Capture the cell that displays the provided text and extract its (x, y) central coordinate. 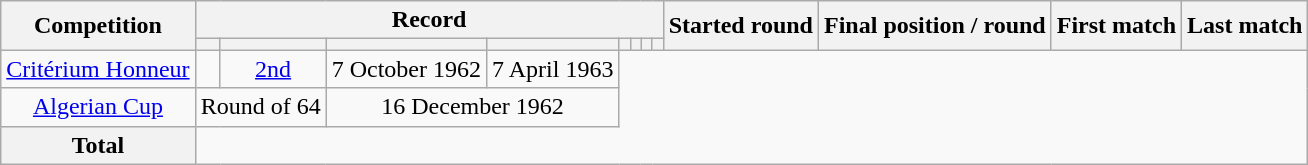
Last match (1245, 26)
Final position / round (936, 26)
Round of 64 (260, 107)
Algerian Cup (98, 107)
First match (1116, 26)
Started round (740, 26)
Record (429, 20)
2nd (273, 69)
16 December 1962 (472, 107)
Total (98, 145)
7 April 1963 (553, 69)
7 October 1962 (406, 69)
Competition (98, 26)
Critérium Honneur (98, 69)
